Determine the [X, Y] coordinate at the center of the cell enclosing the given text.  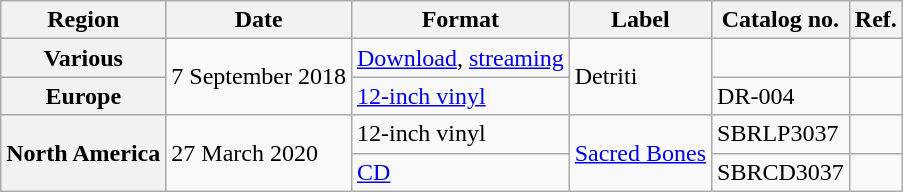
Download, streaming [460, 58]
Label [640, 20]
Detriti [640, 77]
North America [84, 153]
Europe [84, 96]
Catalog no. [781, 20]
CD [460, 172]
7 September 2018 [259, 77]
Sacred Bones [640, 153]
SBRLP3037 [781, 134]
27 March 2020 [259, 153]
Ref. [876, 20]
SBRCD3037 [781, 172]
Date [259, 20]
Various [84, 58]
Format [460, 20]
Region [84, 20]
DR-004 [781, 96]
